Pinpoint the cell where the given text exists, returning its (x, y) midpoint coordinate. 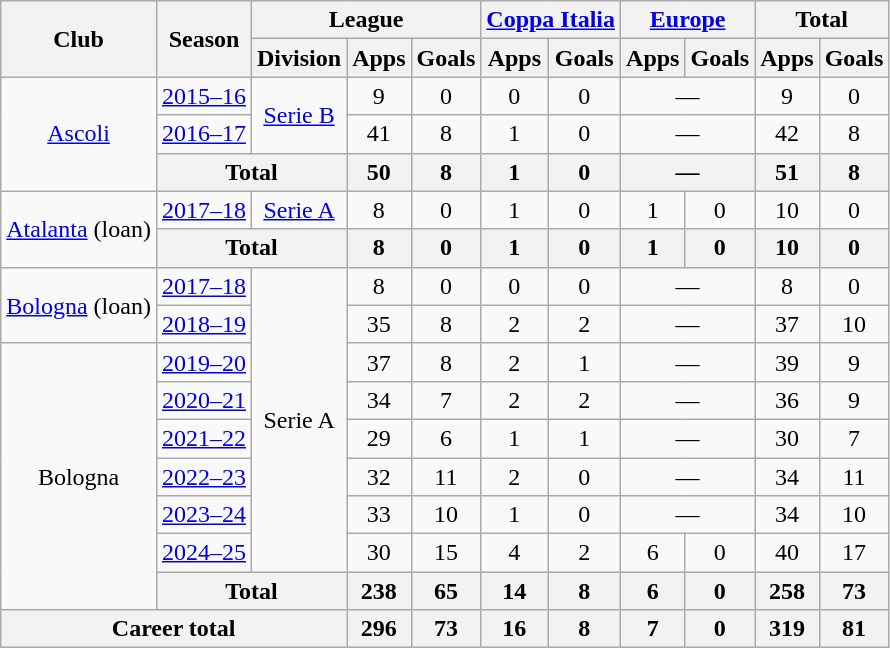
2015–16 (204, 96)
29 (379, 438)
Bologna (79, 476)
17 (854, 553)
50 (379, 172)
81 (854, 629)
65 (446, 591)
Season (204, 39)
14 (514, 591)
15 (446, 553)
Career total (174, 629)
League (366, 20)
41 (379, 134)
16 (514, 629)
2021–22 (204, 438)
51 (787, 172)
36 (787, 400)
Serie B (300, 115)
2018–19 (204, 324)
2016–17 (204, 134)
2023–24 (204, 515)
Europe (688, 20)
2024–25 (204, 553)
40 (787, 553)
35 (379, 324)
4 (514, 553)
Atalanta (loan) (79, 229)
39 (787, 362)
238 (379, 591)
32 (379, 477)
Club (79, 39)
2020–21 (204, 400)
2022–23 (204, 477)
2019–20 (204, 362)
42 (787, 134)
319 (787, 629)
Coppa Italia (551, 20)
33 (379, 515)
296 (379, 629)
Ascoli (79, 134)
258 (787, 591)
Division (300, 58)
Bologna (loan) (79, 305)
